Capture the cell that displays the provided text and extract its (X, Y) central coordinate. 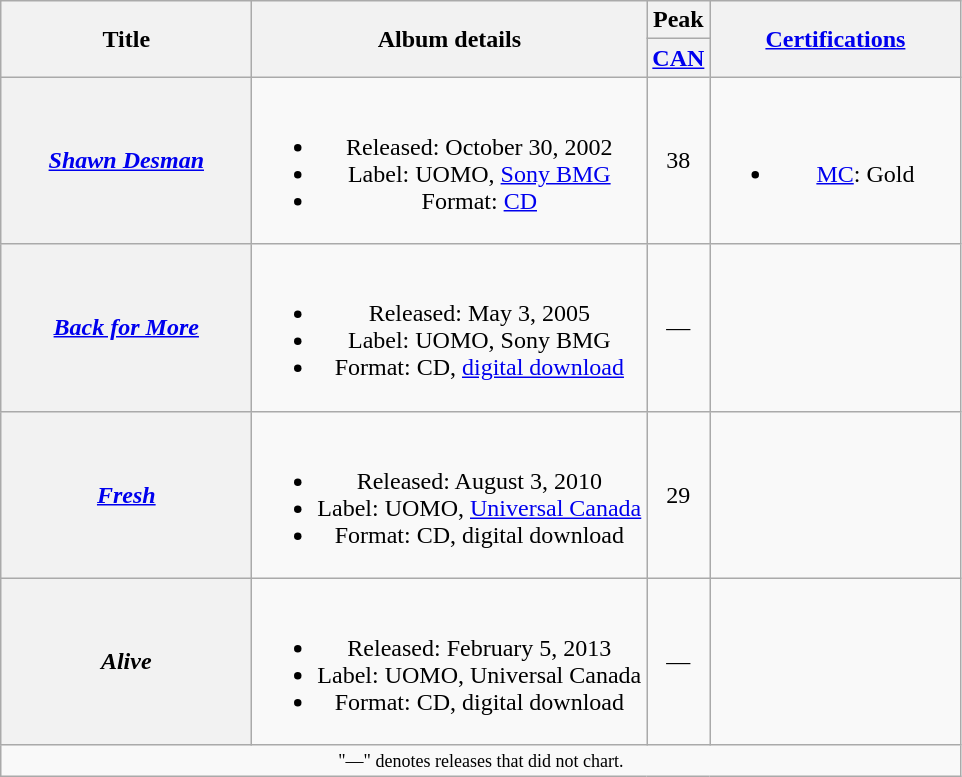
Released: October 30, 2002Label: UOMO, Sony BMGFormat: CD (450, 160)
38 (678, 160)
Released: August 3, 2010Label: UOMO, Universal CanadaFormat: CD, digital download (450, 494)
Released: May 3, 2005Label: UOMO, Sony BMGFormat: CD, digital download (450, 328)
Fresh (126, 494)
Album details (450, 39)
CAN (678, 58)
Shawn Desman (126, 160)
"—" denotes releases that did not chart. (481, 760)
Back for More (126, 328)
Peak (678, 20)
29 (678, 494)
Alive (126, 662)
Released: February 5, 2013Label: UOMO, Universal CanadaFormat: CD, digital download (450, 662)
Certifications (836, 39)
Title (126, 39)
MC: Gold (836, 160)
